Provide the [x, y] coordinate of the cell's center where the given text is located.  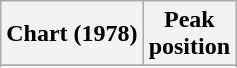
Chart (1978) [72, 34]
Peakposition [189, 34]
